Locate the cell with the specified text and output its (x, y) center coordinate. 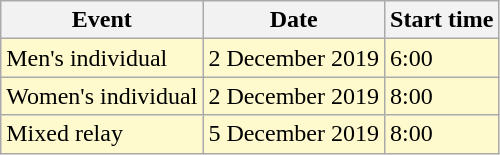
Date (294, 20)
Men's individual (102, 58)
Event (102, 20)
Start time (442, 20)
Mixed relay (102, 134)
Women's individual (102, 96)
6:00 (442, 58)
5 December 2019 (294, 134)
